Identify which cell holds the provided text, then report its (x, y) central coordinate. 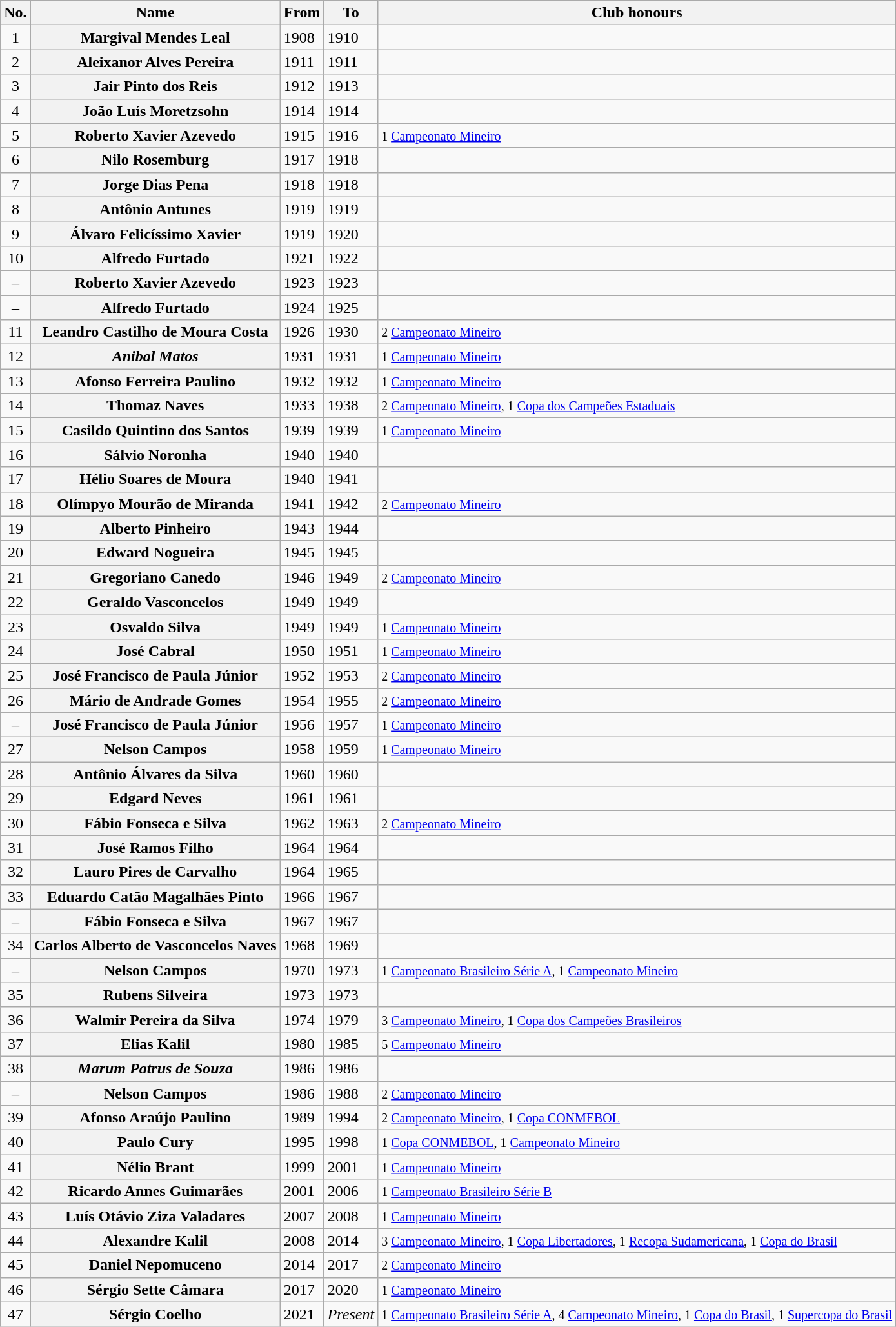
2020 (351, 1290)
24 (15, 651)
No. (15, 13)
9 (15, 234)
2 Campeonato Mineiro, 1 Copa dos Campeões Estaduais (637, 406)
1942 (351, 504)
5 (15, 135)
Alexandre Kalil (155, 1241)
18 (15, 504)
1924 (302, 308)
1908 (302, 37)
Sérgio Coelho (155, 1314)
1974 (302, 1019)
1995 (302, 1142)
Afonso Ferreira Paulino (155, 381)
1946 (302, 577)
28 (15, 774)
27 (15, 750)
1913 (351, 86)
Jair Pinto dos Reis (155, 86)
Edgard Neves (155, 799)
1952 (302, 675)
13 (15, 381)
12 (15, 357)
3 Campeonato Mineiro, 1 Copa Libertadores, 1 Recopa Sudamericana, 1 Copa do Brasil (637, 1241)
44 (15, 1241)
23 (15, 626)
1999 (302, 1167)
42 (15, 1192)
Antônio Antunes (155, 209)
1944 (351, 528)
Rubens Silveira (155, 995)
Gregoriano Canedo (155, 577)
29 (15, 799)
4 (15, 111)
Leandro Castilho de Moura Costa (155, 332)
Club honours (637, 13)
1930 (351, 332)
José Cabral (155, 651)
1 Copa CONMEBOL, 1 Campeonato Mineiro (637, 1142)
33 (15, 897)
Marum Patrus de Souza (155, 1068)
1912 (302, 86)
Hélio Soares de Moura (155, 479)
1979 (351, 1019)
47 (15, 1314)
1966 (302, 897)
19 (15, 528)
José Ramos Filho (155, 848)
Thomaz Naves (155, 406)
1950 (302, 651)
Osvaldo Silva (155, 626)
21 (15, 577)
1959 (351, 750)
Daniel Nepomuceno (155, 1265)
10 (15, 258)
Antônio Álvares da Silva (155, 774)
1980 (302, 1044)
1917 (302, 160)
36 (15, 1019)
46 (15, 1290)
1962 (302, 823)
20 (15, 553)
14 (15, 406)
Elias Kalil (155, 1044)
32 (15, 872)
8 (15, 209)
Anibal Matos (155, 357)
1915 (302, 135)
1920 (351, 234)
16 (15, 455)
3 Campeonato Mineiro, 1 Copa dos Campeões Brasileiros (637, 1019)
1926 (302, 332)
25 (15, 675)
1965 (351, 872)
1916 (351, 135)
1953 (351, 675)
1955 (351, 700)
2021 (302, 1314)
45 (15, 1265)
Present (351, 1314)
5 Campeonato Mineiro (637, 1044)
Walmir Pereira da Silva (155, 1019)
Paulo Cury (155, 1142)
Mário de Andrade Gomes (155, 700)
31 (15, 848)
Geraldo Vasconcelos (155, 602)
43 (15, 1216)
Jorge Dias Pena (155, 185)
1925 (351, 308)
Carlos Alberto de Vasconcelos Naves (155, 946)
1 Campeonato Brasileiro Série B (637, 1192)
1933 (302, 406)
Afonso Araújo Paulino (155, 1118)
1 Campeonato Brasileiro Série A, 4 Campeonato Mineiro, 1 Copa do Brasil, 1 Supercopa do Brasil (637, 1314)
2006 (351, 1192)
From (302, 13)
2 (15, 62)
2007 (302, 1216)
6 (15, 160)
Eduardo Catão Magalhães Pinto (155, 897)
Álvaro Felicíssimo Xavier (155, 234)
Lauro Pires de Carvalho (155, 872)
37 (15, 1044)
34 (15, 946)
41 (15, 1167)
1988 (351, 1093)
17 (15, 479)
1989 (302, 1118)
1968 (302, 946)
Nilo Rosemburg (155, 160)
1921 (302, 258)
1 (15, 37)
To (351, 13)
1910 (351, 37)
1970 (302, 970)
1 Campeonato Brasileiro Série A, 1 Campeonato Mineiro (637, 970)
30 (15, 823)
João Luís Moretzsohn (155, 111)
Edward Nogueira (155, 553)
Casildo Quintino dos Santos (155, 430)
26 (15, 700)
Name (155, 13)
Aleixanor Alves Pereira (155, 62)
11 (15, 332)
Margival Mendes Leal (155, 37)
39 (15, 1118)
2 Campeonato Mineiro, 1 Copa CONMEBOL (637, 1118)
22 (15, 602)
Ricardo Annes Guimarães (155, 1192)
1998 (351, 1142)
1956 (302, 725)
3 (15, 86)
38 (15, 1068)
1943 (302, 528)
1969 (351, 946)
1938 (351, 406)
Luís Otávio Ziza Valadares (155, 1216)
15 (15, 430)
Sálvio Noronha (155, 455)
1963 (351, 823)
1958 (302, 750)
Sérgio Sette Câmara (155, 1290)
1957 (351, 725)
1922 (351, 258)
40 (15, 1142)
1951 (351, 651)
Alberto Pinheiro (155, 528)
Nélio Brant (155, 1167)
1994 (351, 1118)
1954 (302, 700)
7 (15, 185)
35 (15, 995)
1985 (351, 1044)
Olímpyo Mourão de Miranda (155, 504)
